Locate the cell with the specified text and output its (X, Y) center coordinate. 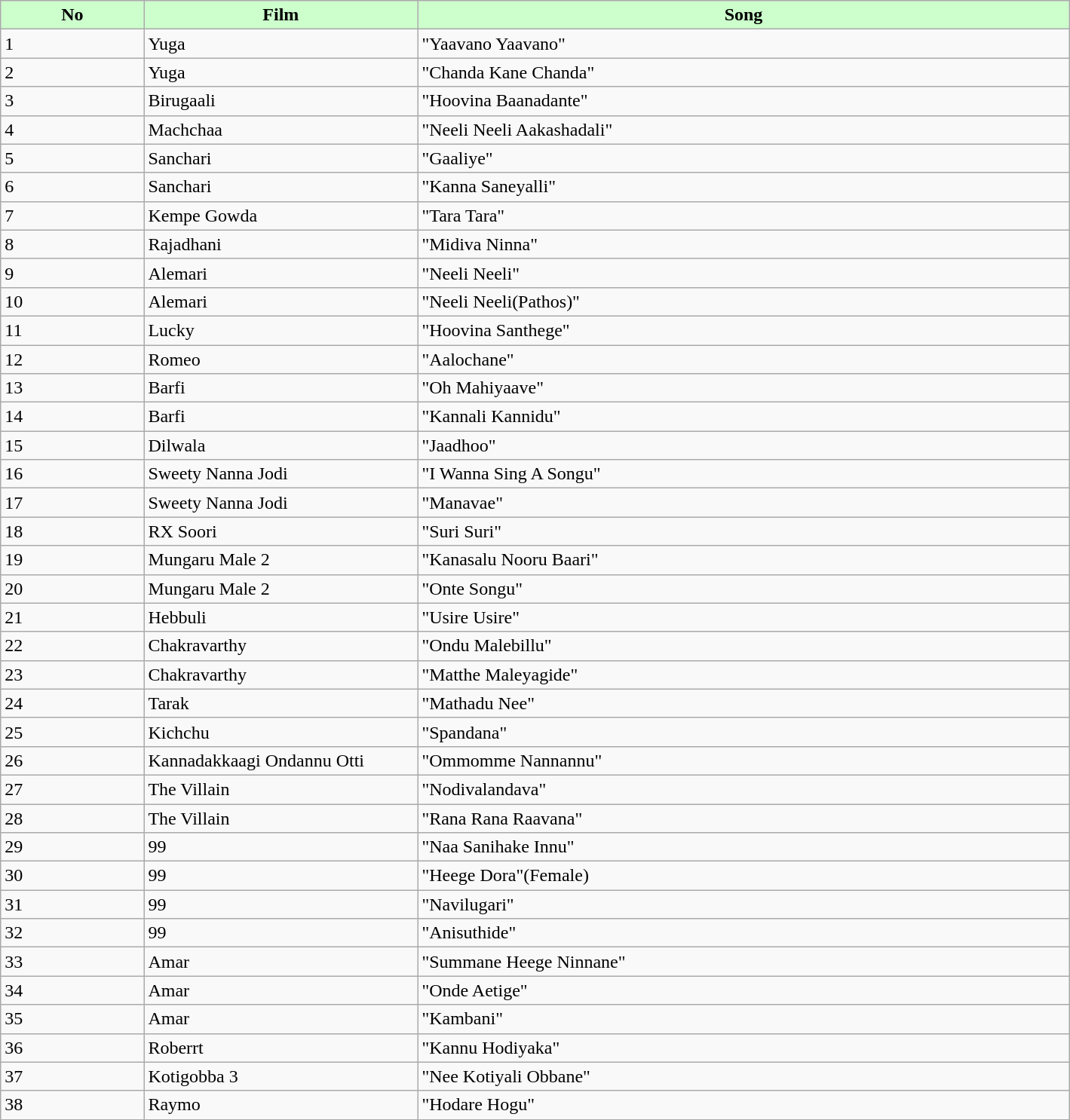
"Hoovina Santhege" (743, 330)
"Nodivalandava" (743, 789)
RX Soori (281, 531)
Machchaa (281, 130)
"Rana Rana Raavana" (743, 818)
Tarak (281, 703)
Roberrt (281, 1048)
"Yaavano Yaavano" (743, 44)
"Anisuthide" (743, 933)
"Ondu Malebillu" (743, 646)
"Matthe Maleyagide" (743, 675)
26 (72, 760)
6 (72, 187)
25 (72, 732)
29 (72, 847)
19 (72, 560)
18 (72, 531)
"I Wanna Sing A Songu" (743, 474)
"Neeli Neeli Aakashadali" (743, 130)
Birugaali (281, 101)
Kotigobba 3 (281, 1076)
4 (72, 130)
Kichchu (281, 732)
11 (72, 330)
33 (72, 962)
"Usire Usire" (743, 617)
"Suri Suri" (743, 531)
"Hoovina Baanadante" (743, 101)
22 (72, 646)
"Spandana" (743, 732)
9 (72, 273)
27 (72, 789)
No (72, 15)
10 (72, 301)
28 (72, 818)
31 (72, 904)
"Tara Tara" (743, 216)
20 (72, 589)
7 (72, 216)
"Neeli Neeli(Pathos)" (743, 301)
Lucky (281, 330)
"Kanna Saneyalli" (743, 187)
Film (281, 15)
8 (72, 244)
38 (72, 1105)
13 (72, 388)
3 (72, 101)
34 (72, 990)
Dilwala (281, 445)
15 (72, 445)
36 (72, 1048)
17 (72, 503)
12 (72, 360)
"Manavae" (743, 503)
Kempe Gowda (281, 216)
"Ommomme Nannannu" (743, 760)
32 (72, 933)
16 (72, 474)
Rajadhani (281, 244)
2 (72, 72)
35 (72, 1019)
Kannadakkaagi Ondannu Otti (281, 760)
"Nee Kotiyali Obbane" (743, 1076)
Song (743, 15)
Raymo (281, 1105)
"Onde Aetige" (743, 990)
"Neeli Neeli" (743, 273)
"Aalochane" (743, 360)
Hebbuli (281, 617)
1 (72, 44)
"Kambani" (743, 1019)
"Kannu Hodiyaka" (743, 1048)
"Kannali Kannidu" (743, 417)
5 (72, 158)
"Onte Songu" (743, 589)
24 (72, 703)
"Mathadu Nee" (743, 703)
21 (72, 617)
30 (72, 876)
"Oh Mahiyaave" (743, 388)
23 (72, 675)
Romeo (281, 360)
"Summane Heege Ninnane" (743, 962)
"Jaadhoo" (743, 445)
"Hodare Hogu" (743, 1105)
"Gaaliye" (743, 158)
"Naa Sanihake Innu" (743, 847)
"Midiva Ninna" (743, 244)
"Heege Dora"(Female) (743, 876)
"Chanda Kane Chanda" (743, 72)
"Kanasalu Nooru Baari" (743, 560)
37 (72, 1076)
"Navilugari" (743, 904)
14 (72, 417)
